Locate the cell with the specified text and output its [X, Y] center coordinate. 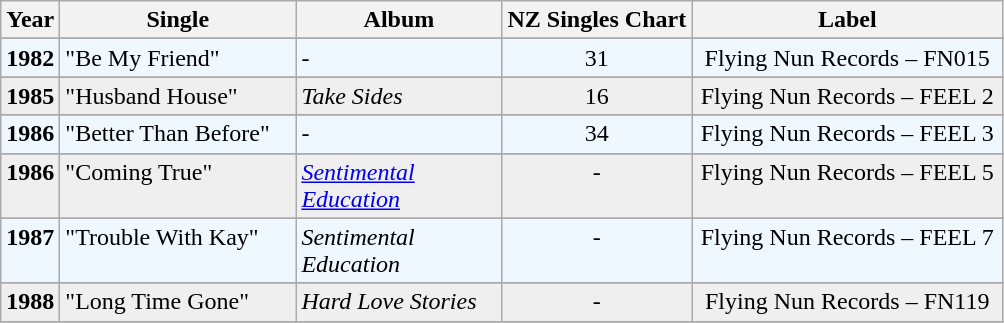
34 [597, 134]
16 [597, 96]
Flying Nun Records – FN015 [848, 58]
Label [848, 20]
NZ Singles Chart [597, 20]
"Be My Friend" [178, 58]
Flying Nun Records – FEEL 5 [848, 186]
Take Sides [399, 96]
1988 [30, 302]
Album [399, 20]
1987 [30, 250]
1982 [30, 58]
1985 [30, 96]
Flying Nun Records – FEEL 7 [848, 250]
Flying Nun Records – FEEL 3 [848, 134]
Flying Nun Records – FEEL 2 [848, 96]
"Better Than Before" [178, 134]
"Trouble With Kay" [178, 250]
Year [30, 20]
31 [597, 58]
Flying Nun Records – FN119 [848, 302]
"Long Time Gone" [178, 302]
Hard Love Stories [399, 302]
"Husband House" [178, 96]
Single [178, 20]
"Coming True" [178, 186]
